Return (x, y) of the center of cell containing provided text 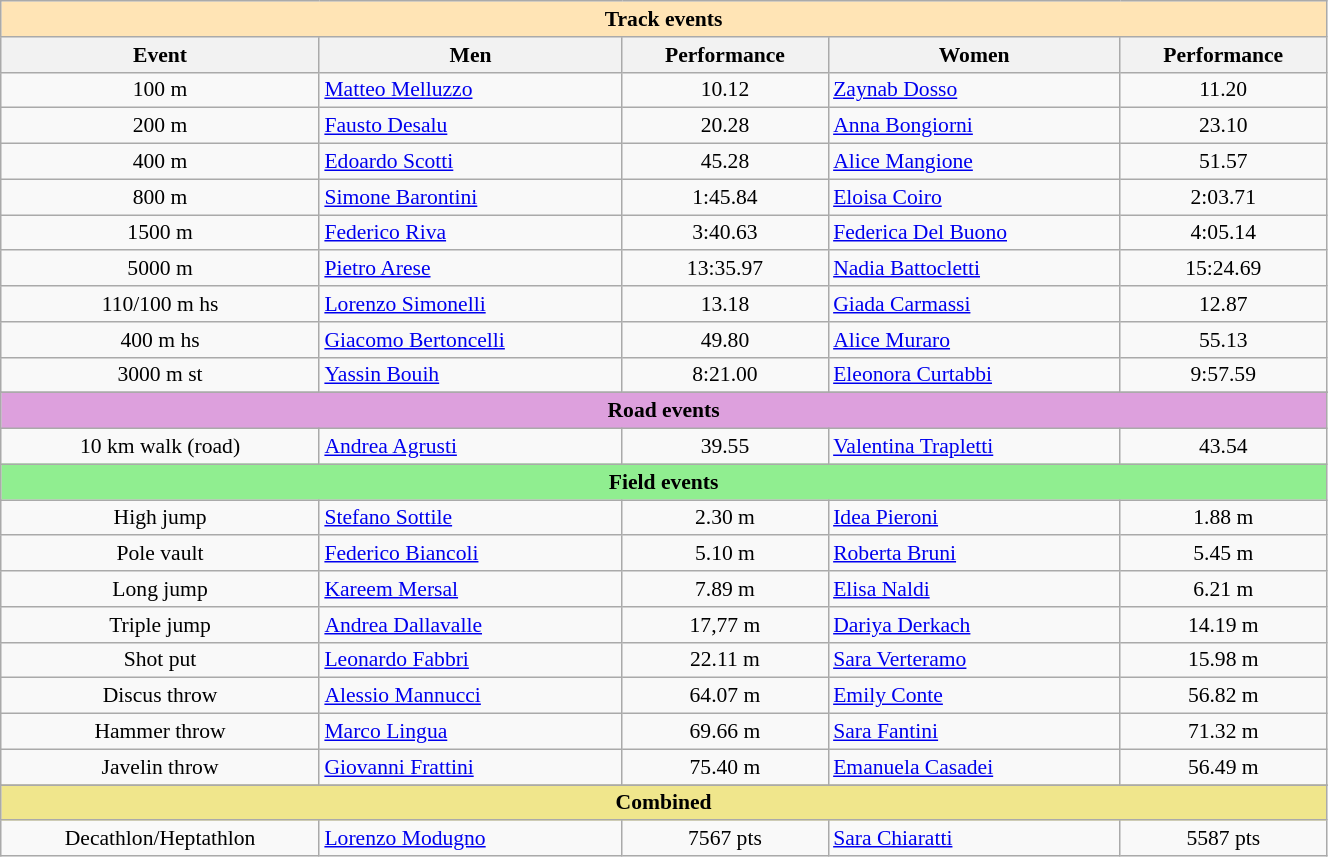
Roberta Bruni (974, 554)
Long jump (160, 589)
Federico Riva (470, 233)
Sara Verteramo (974, 660)
55.13 (1223, 340)
Marco Lingua (470, 732)
14.19 m (1223, 625)
Giacomo Bertoncelli (470, 340)
9:57.59 (1223, 375)
High jump (160, 518)
17,77 m (725, 625)
56.82 m (1223, 696)
Giovanni Frattini (470, 767)
Combined (664, 803)
Stefano Sottile (470, 518)
7567 pts (725, 839)
Pole vault (160, 554)
2.30 m (725, 518)
Hammer throw (160, 732)
39.55 (725, 447)
69.66 m (725, 732)
6.21 m (1223, 589)
Eleonora Curtabbi (974, 375)
800 m (160, 197)
Women (974, 55)
10.12 (725, 90)
5.45 m (1223, 554)
Lorenzo Simonelli (470, 304)
4:05.14 (1223, 233)
Decathlon/Heptathlon (160, 839)
Matteo Melluzzo (470, 90)
5587 pts (1223, 839)
Triple jump (160, 625)
75.40 m (725, 767)
51.57 (1223, 162)
43.54 (1223, 447)
Field events (664, 482)
Fausto Desalu (470, 126)
10 km walk (road) (160, 447)
Men (470, 55)
Kareem Mersal (470, 589)
Valentina Trapletti (974, 447)
45.28 (725, 162)
Andrea Dallavalle (470, 625)
13.18 (725, 304)
Emily Conte (974, 696)
71.32 m (1223, 732)
Idea Pieroni (974, 518)
Federico Biancoli (470, 554)
15.98 m (1223, 660)
400 m hs (160, 340)
Alice Mangione (974, 162)
Nadia Battocletti (974, 269)
Edoardo Scotti (470, 162)
Alessio Mannucci (470, 696)
Pietro Arese (470, 269)
Lorenzo Modugno (470, 839)
49.80 (725, 340)
Discus throw (160, 696)
200 m (160, 126)
8:21.00 (725, 375)
Javelin throw (160, 767)
20.28 (725, 126)
Alice Muraro (974, 340)
Sara Chiaratti (974, 839)
2:03.71 (1223, 197)
Simone Barontini (470, 197)
Shot put (160, 660)
Elisa Naldi (974, 589)
Dariya Derkach (974, 625)
12.87 (1223, 304)
23.10 (1223, 126)
Leonardo Fabbri (470, 660)
5.10 m (725, 554)
Federica Del Buono (974, 233)
Road events (664, 411)
5000 m (160, 269)
Sara Fantini (974, 732)
1.88 m (1223, 518)
Yassin Bouih (470, 375)
Eloisa Coiro (974, 197)
64.07 m (725, 696)
400 m (160, 162)
Emanuela Casadei (974, 767)
7.89 m (725, 589)
56.49 m (1223, 767)
Track events (664, 19)
11.20 (1223, 90)
3000 m st (160, 375)
Anna Bongiorni (974, 126)
Giada Carmassi (974, 304)
Zaynab Dosso (974, 90)
3:40.63 (725, 233)
22.11 m (725, 660)
1:45.84 (725, 197)
100 m (160, 90)
15:24.69 (1223, 269)
Andrea Agrusti (470, 447)
Event (160, 55)
110/100 m hs (160, 304)
13:35.97 (725, 269)
1500 m (160, 233)
